Locate the cell with the specified text and output its (X, Y) center coordinate. 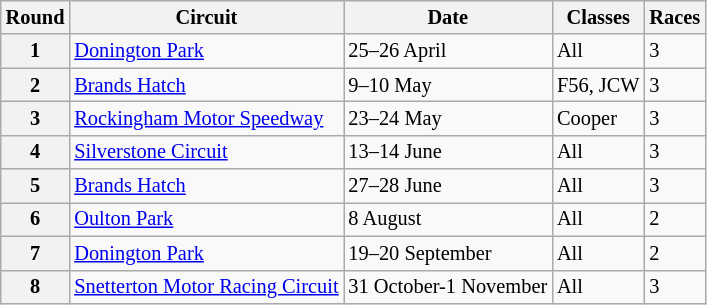
5 (36, 186)
Classes (598, 17)
8 August (448, 219)
1 (36, 51)
Circuit (206, 17)
31 October-1 November (448, 287)
8 (36, 287)
Round (36, 17)
13–14 June (448, 152)
Cooper (598, 118)
9–10 May (448, 85)
F56, JCW (598, 85)
Rockingham Motor Speedway (206, 118)
Date (448, 17)
7 (36, 253)
6 (36, 219)
27–28 June (448, 186)
Oulton Park (206, 219)
Silverstone Circuit (206, 152)
19–20 September (448, 253)
Snetterton Motor Racing Circuit (206, 287)
Races (674, 17)
25–26 April (448, 51)
4 (36, 152)
23–24 May (448, 118)
